Extract the [x, y] coordinate from the center of the cell holding the provided text.  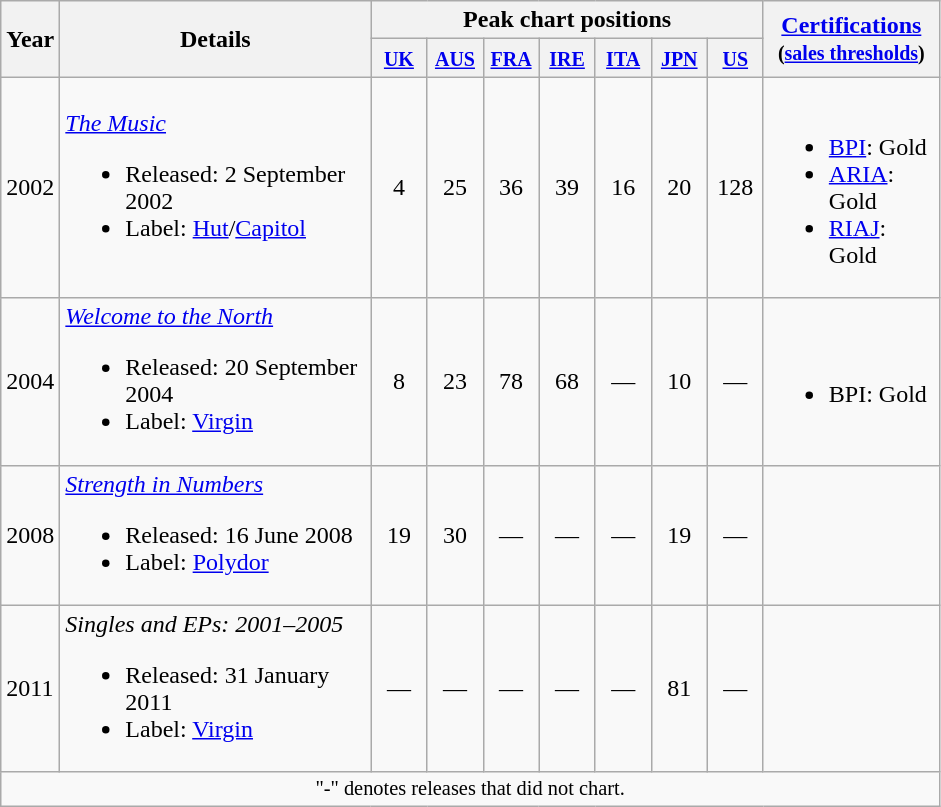
"-" denotes releases that did not chart. [470, 789]
FRA [511, 58]
BPI: Gold [851, 382]
2008 [30, 535]
23 [455, 382]
36 [511, 188]
JPN [679, 58]
81 [679, 688]
Welcome to the NorthReleased: 20 September 2004Label: Virgin [216, 382]
The MusicReleased: 2 September 2002Label: Hut/Capitol [216, 188]
8 [399, 382]
128 [735, 188]
Certifications(sales thresholds) [851, 39]
68 [567, 382]
10 [679, 382]
Details [216, 39]
Singles and EPs: 2001–2005Released: 31 January 2011Label: Virgin [216, 688]
US [735, 58]
25 [455, 188]
2002 [30, 188]
2011 [30, 688]
4 [399, 188]
2004 [30, 382]
UK [399, 58]
16 [623, 188]
Year [30, 39]
39 [567, 188]
IRE [567, 58]
ITA [623, 58]
AUS [455, 58]
Strength in NumbersReleased: 16 June 2008Label: Polydor [216, 535]
20 [679, 188]
Peak chart positions [567, 20]
30 [455, 535]
BPI: GoldARIA: GoldRIAJ: Gold [851, 188]
78 [511, 382]
